Detect which cell encompasses the target text, then output its (X, Y) center coordinate. 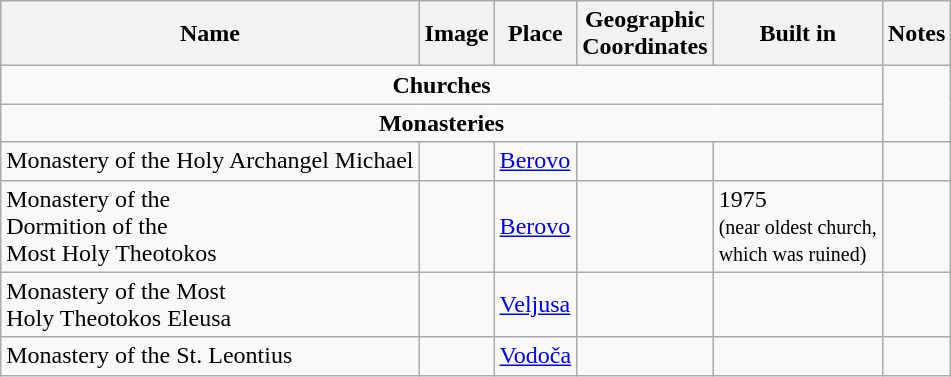
Monasteries (442, 123)
Veljusa (536, 304)
Monastery of the Holy Archangel Michael (210, 161)
Monastery of the Most Holy Theotokos Eleusa (210, 304)
Name (210, 34)
Vodoča (536, 356)
1975(near oldest church, which was ruined) (798, 226)
Image (456, 34)
GeographicCoordinates (645, 34)
Place (536, 34)
Built in (798, 34)
Notes (916, 34)
Monastery of the Dormition of the Most Holy Theotokos (210, 226)
Monastery of the St. Leontius (210, 356)
Churches (442, 85)
